Provide the [x, y] coordinate of the cell's center where the given text is located.  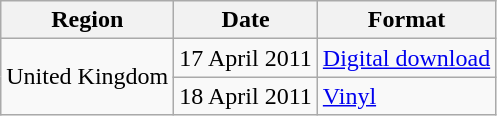
Date [246, 20]
18 April 2011 [246, 96]
Region [88, 20]
Format [406, 20]
Digital download [406, 58]
United Kingdom [88, 77]
17 April 2011 [246, 58]
Vinyl [406, 96]
